Scan for the cell matching the given text and deliver its (X, Y) coordinate at center. 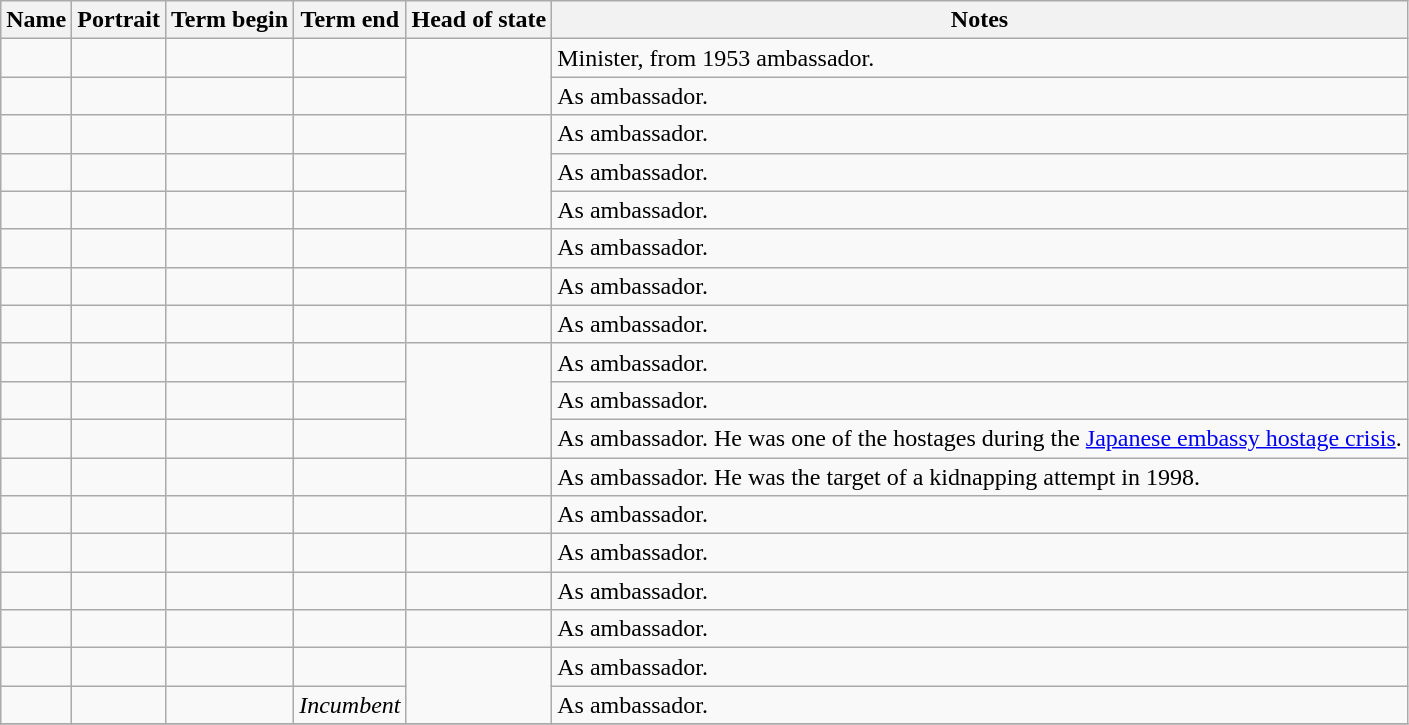
As ambassador. He was one of the hostages during the Japanese embassy hostage crisis. (980, 438)
Incumbent (350, 705)
Head of state (479, 20)
Notes (980, 20)
Name (36, 20)
Term begin (229, 20)
Portrait (119, 20)
Term end (350, 20)
As ambassador. He was the target of a kidnapping attempt in 1998. (980, 477)
Minister, from 1953 ambassador. (980, 58)
